Return (X, Y) of the center of cell containing provided text 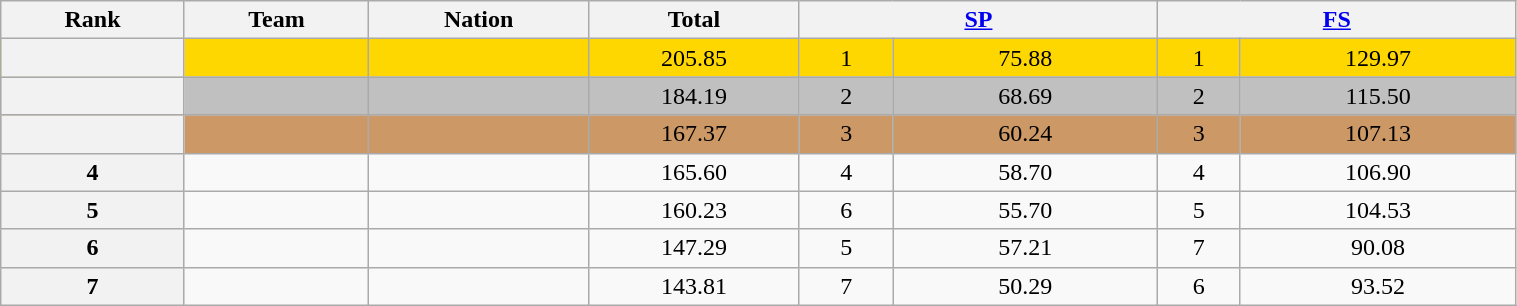
184.19 (694, 96)
55.70 (1026, 210)
SP (978, 20)
143.81 (694, 286)
Nation (479, 20)
147.29 (694, 248)
106.90 (1378, 172)
60.24 (1026, 134)
50.29 (1026, 286)
104.53 (1378, 210)
115.50 (1378, 96)
107.13 (1378, 134)
160.23 (694, 210)
165.60 (694, 172)
FS (1337, 20)
93.52 (1378, 286)
129.97 (1378, 58)
90.08 (1378, 248)
68.69 (1026, 96)
58.70 (1026, 172)
Rank (92, 20)
205.85 (694, 58)
57.21 (1026, 248)
167.37 (694, 134)
75.88 (1026, 58)
Team (276, 20)
Total (694, 20)
